Determine the (x, y) coordinate at the center of the cell enclosing the given text.  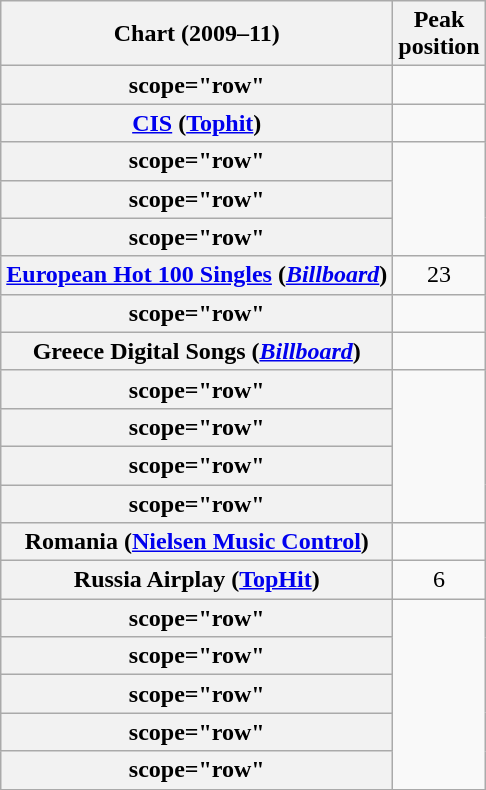
Russia Airplay (TopHit) (197, 580)
Peakposition (439, 34)
European Hot 100 Singles (Billboard) (197, 275)
Greece Digital Songs (Billboard) (197, 351)
6 (439, 580)
Chart (2009–11) (197, 34)
Romania (Nielsen Music Control) (197, 542)
23 (439, 275)
CIS (Tophit) (197, 123)
